Identify which cell holds the provided text, then report its (X, Y) central coordinate. 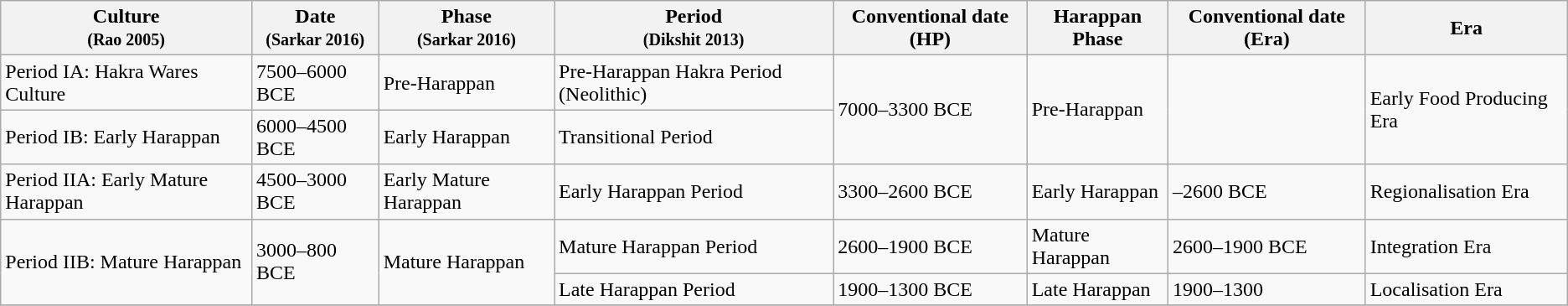
Regionalisation Era (1466, 191)
7500–6000 BCE (315, 82)
Mature Harappan Period (694, 246)
Culture(Rao 2005) (126, 29)
Period(Dikshit 2013) (694, 29)
Era (1466, 29)
6000–4500 BCE (315, 137)
Conventional date (HP) (930, 29)
Harappan Phase (1097, 29)
Early Food Producing Era (1466, 110)
3000–800 BCE (315, 262)
Date(Sarkar 2016) (315, 29)
1900–1300 BCE (930, 289)
Period IA: Hakra Wares Culture (126, 82)
7000–3300 BCE (930, 110)
Transitional Period (694, 137)
Pre-Harappan Hakra Period (Neolithic) (694, 82)
Period IIA: Early Mature Harappan (126, 191)
Late Harappan (1097, 289)
4500–3000 BCE (315, 191)
1900–1300 (1267, 289)
Late Harappan Period (694, 289)
Phase(Sarkar 2016) (466, 29)
Integration Era (1466, 246)
Early Harappan Period (694, 191)
Period IB: Early Harappan (126, 137)
Conventional date (Era) (1267, 29)
–2600 BCE (1267, 191)
Localisation Era (1466, 289)
Early Mature Harappan (466, 191)
Period IIB: Mature Harappan (126, 262)
3300–2600 BCE (930, 191)
